Search for the cell housing the specified text and yield its (x, y) center coordinate. 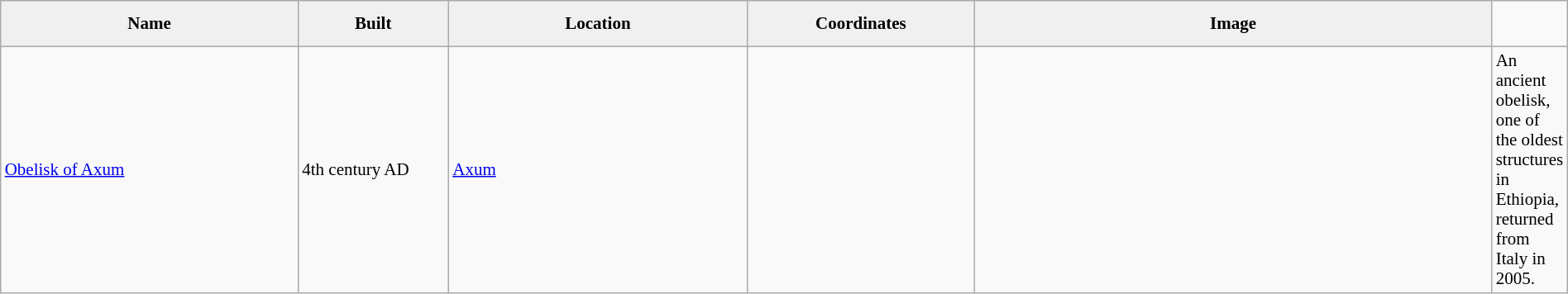
Coordinates (862, 24)
An ancient obelisk, one of the oldest structures in Ethiopia, returned from Italy in 2005. (1530, 169)
Axum (597, 169)
Image (1232, 24)
Location (597, 24)
Built (373, 24)
4th century AD (373, 169)
Obelisk of Axum (150, 169)
Name (150, 24)
